Extract the (x, y) coordinate from the center of the cell holding the provided text.  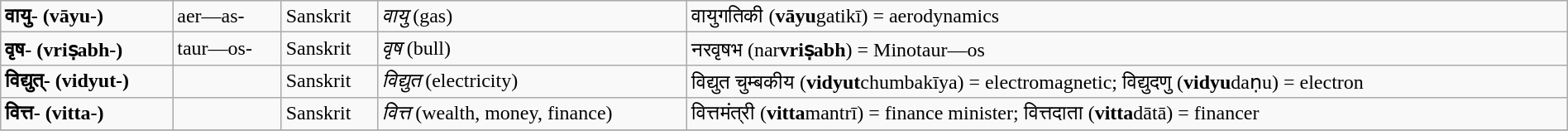
वृष (bull) (533, 49)
taur—os- (227, 49)
वित्तमंत्री (vittamantrī) = finance minister; वित्तदाता (vittadātā) = financer (1127, 114)
वायु (gas) (533, 17)
विद्युत (electricity) (533, 81)
aer—as- (227, 17)
नरवृषभ (narvriṣabh) = Minotaur—os (1127, 49)
वृष- (vriṣabh-) (87, 49)
वित्त (wealth, money, finance) (533, 114)
विद्युत्‌- (vidyut-) (87, 81)
वायुगतिकी (vāyugatikī) = aerodynamics (1127, 17)
वित्त- (vitta-) (87, 114)
विद्युत चुम्बकीय (vidyutchumbakīya) = electromagnetic; विद्युदणु (vidyudaṇu) = electron (1127, 81)
वायु- (vāyu-) (87, 17)
